Pinpoint the cell where the given text exists, returning its [X, Y] midpoint coordinate. 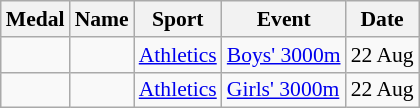
Event [284, 19]
Name [102, 19]
Boys' 3000m [284, 55]
Date [382, 19]
Medal [36, 19]
Sport [178, 19]
Girls' 3000m [284, 90]
